Search for the cell housing the specified text and yield its (X, Y) center coordinate. 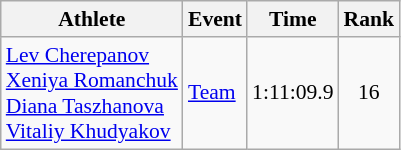
Team (215, 93)
Event (215, 19)
1:11:09.9 (292, 93)
16 (370, 93)
Lev CherepanovXeniya RomanchukDiana TaszhanovaVitaliy Khudyakov (92, 93)
Athlete (92, 19)
Time (292, 19)
Rank (370, 19)
